Scan for the cell matching the given text and deliver its [X, Y] coordinate at center. 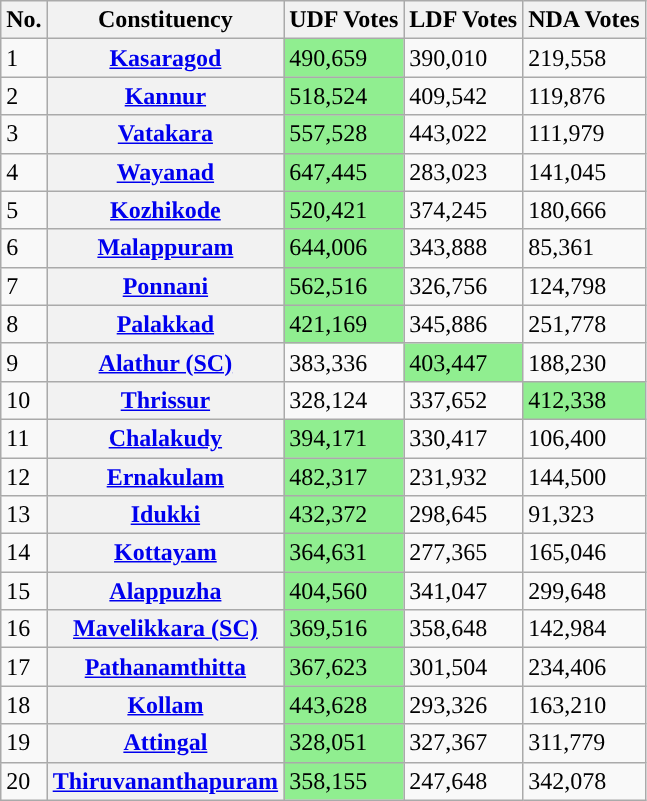
343,888 [464, 248]
482,317 [344, 477]
283,023 [464, 172]
Alathur (SC) [165, 362]
Palakkad [165, 324]
Constituency [165, 20]
Kozhikode [165, 210]
311,779 [584, 743]
557,528 [344, 134]
18 [24, 705]
Chalakudy [165, 438]
142,984 [584, 629]
374,245 [464, 210]
Alappuzha [165, 591]
188,230 [584, 362]
293,326 [464, 705]
341,047 [464, 591]
247,648 [464, 781]
367,623 [344, 667]
364,631 [344, 553]
299,648 [584, 591]
7 [24, 286]
16 [24, 629]
15 [24, 591]
85,361 [584, 248]
180,666 [584, 210]
432,372 [344, 515]
NDA Votes [584, 20]
17 [24, 667]
443,022 [464, 134]
UDF Votes [344, 20]
647,445 [344, 172]
13 [24, 515]
358,155 [344, 781]
358,648 [464, 629]
330,417 [464, 438]
Vatakara [165, 134]
251,778 [584, 324]
5 [24, 210]
Malappuram [165, 248]
14 [24, 553]
234,406 [584, 667]
345,886 [464, 324]
Mavelikkara (SC) [165, 629]
No. [24, 20]
119,876 [584, 96]
412,338 [584, 400]
Attingal [165, 743]
4 [24, 172]
337,652 [464, 400]
8 [24, 324]
219,558 [584, 58]
404,560 [344, 591]
111,979 [584, 134]
144,500 [584, 477]
12 [24, 477]
421,169 [344, 324]
518,524 [344, 96]
Thiruvananthapuram [165, 781]
Ponnani [165, 286]
10 [24, 400]
Ernakulam [165, 477]
19 [24, 743]
327,367 [464, 743]
6 [24, 248]
106,400 [584, 438]
328,051 [344, 743]
443,628 [344, 705]
490,659 [344, 58]
298,645 [464, 515]
124,798 [584, 286]
644,006 [344, 248]
403,447 [464, 362]
328,124 [344, 400]
91,323 [584, 515]
9 [24, 362]
390,010 [464, 58]
2 [24, 96]
231,932 [464, 477]
394,171 [344, 438]
Wayanad [165, 172]
Pathanamthitta [165, 667]
3 [24, 134]
326,756 [464, 286]
383,336 [344, 362]
LDF Votes [464, 20]
301,504 [464, 667]
Kollam [165, 705]
165,046 [584, 553]
11 [24, 438]
20 [24, 781]
520,421 [344, 210]
163,210 [584, 705]
342,078 [584, 781]
277,365 [464, 553]
562,516 [344, 286]
Idukki [165, 515]
Kannur [165, 96]
Kasaragod [165, 58]
369,516 [344, 629]
1 [24, 58]
Thrissur [165, 400]
Kottayam [165, 553]
409,542 [464, 96]
141,045 [584, 172]
